Locate the cell with the specified text and output its (X, Y) center coordinate. 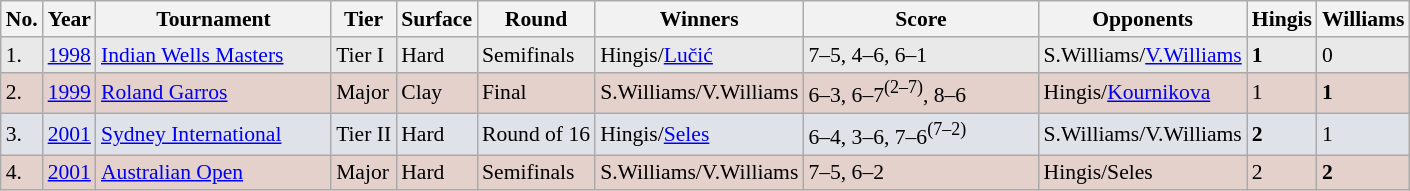
1998 (70, 55)
Round (536, 19)
Tier I (364, 55)
Clay (436, 92)
Tier II (364, 134)
Australian Open (214, 173)
Winners (699, 19)
0 (1364, 55)
4. (22, 173)
Hingis/Kournikova (1142, 92)
Hingis/Lučić (699, 55)
Opponents (1142, 19)
Sydney International (214, 134)
Score (920, 19)
6–3, 6–7(2–7), 8–6 (920, 92)
1. (22, 55)
6–4, 3–6, 7–6(7–2) (920, 134)
7–5, 6–2 (920, 173)
Tournament (214, 19)
7–5, 4–6, 6–1 (920, 55)
No. (22, 19)
1999 (70, 92)
Roland Garros (214, 92)
Williams (1364, 19)
2. (22, 92)
Round of 16 (536, 134)
Indian Wells Masters (214, 55)
Hingis (1282, 19)
Final (536, 92)
3. (22, 134)
Surface (436, 19)
Year (70, 19)
Tier (364, 19)
